Locate the cell with the specified text and output its [X, Y] center coordinate. 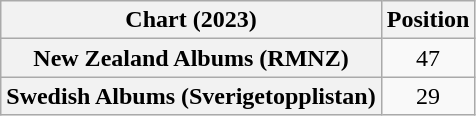
Position [428, 20]
29 [428, 96]
Swedish Albums (Sverigetopplistan) [191, 96]
Chart (2023) [191, 20]
New Zealand Albums (RMNZ) [191, 58]
47 [428, 58]
